Return the (X, Y) coordinate for the center point of the cell that contains the specified text.  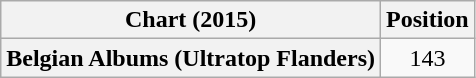
Chart (2015) (191, 20)
Position (428, 20)
143 (428, 58)
Belgian Albums (Ultratop Flanders) (191, 58)
